Return the (X, Y) coordinate for the center point of the cell that contains the specified text.  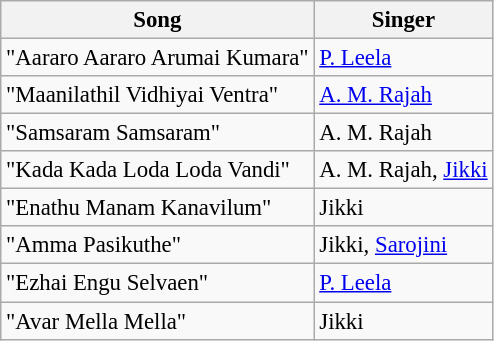
"Enathu Manam Kanavilum" (158, 208)
"Samsaram Samsaram" (158, 133)
"Avar Mella Mella" (158, 321)
"Maanilathil Vidhiyai Ventra" (158, 95)
"Kada Kada Loda Loda Vandi" (158, 170)
"Amma Pasikuthe" (158, 245)
"Ezhai Engu Selvaen" (158, 283)
Singer (404, 20)
Jikki, Sarojini (404, 245)
"Aararo Aararo Arumai Kumara" (158, 58)
Song (158, 20)
A. M. Rajah, Jikki (404, 170)
